Detect which cell encompasses the target text, then output its [X, Y] center coordinate. 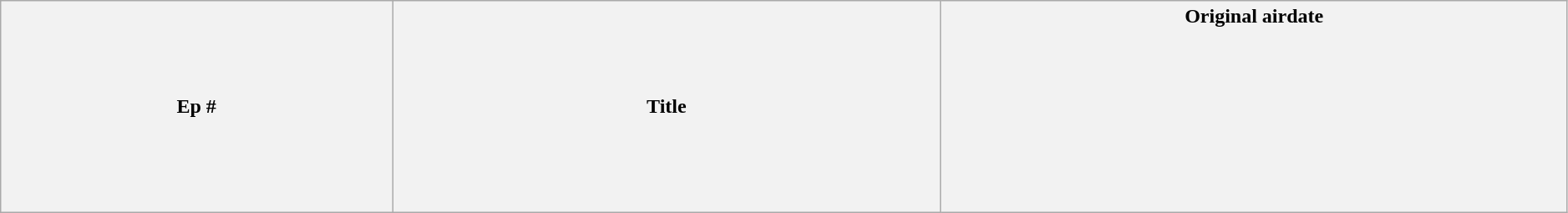
Ep # [197, 107]
Original airdate [1254, 107]
Title [667, 107]
